Provide the [X, Y] coordinate of the cell's center where the given text is located.  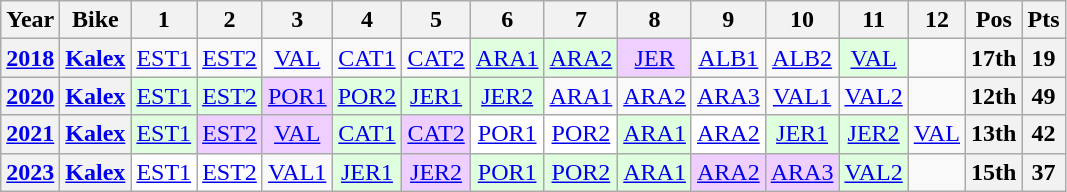
JER [655, 58]
2020 [30, 96]
8 [655, 20]
12th [994, 96]
49 [1044, 96]
19 [1044, 58]
9 [728, 20]
2 [230, 20]
4 [367, 20]
13th [994, 134]
3 [297, 20]
5 [436, 20]
1 [164, 20]
42 [1044, 134]
Bike [96, 20]
Year [30, 20]
Pts [1044, 20]
ALB2 [802, 58]
15th [994, 172]
ALB1 [728, 58]
2018 [30, 58]
6 [507, 20]
11 [874, 20]
12 [936, 20]
17th [994, 58]
7 [581, 20]
2021 [30, 134]
Pos [994, 20]
37 [1044, 172]
2023 [30, 172]
10 [802, 20]
